Search for the cell housing the specified text and yield its [x, y] center coordinate. 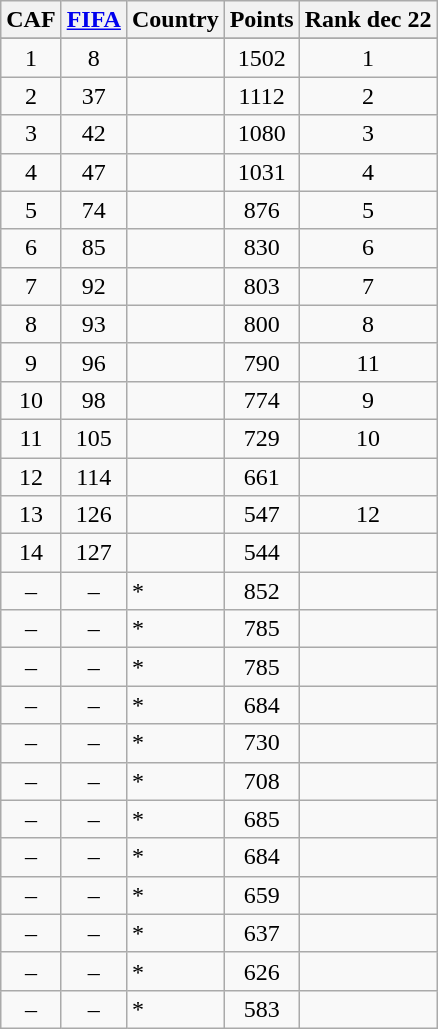
583 [262, 1009]
1502 [262, 58]
661 [262, 477]
127 [94, 553]
626 [262, 971]
42 [94, 134]
729 [262, 438]
96 [94, 362]
730 [262, 743]
114 [94, 477]
803 [262, 286]
74 [94, 210]
85 [94, 248]
774 [262, 400]
1112 [262, 96]
93 [94, 324]
852 [262, 591]
544 [262, 553]
876 [262, 210]
47 [94, 172]
800 [262, 324]
659 [262, 895]
1080 [262, 134]
Country [175, 20]
13 [31, 515]
830 [262, 248]
Rank dec 22 [368, 20]
685 [262, 819]
Points [262, 20]
92 [94, 286]
126 [94, 515]
708 [262, 781]
790 [262, 362]
CAF [31, 20]
637 [262, 933]
1031 [262, 172]
37 [94, 96]
105 [94, 438]
FIFA [94, 20]
14 [31, 553]
547 [262, 515]
98 [94, 400]
